Pinpoint the cell where the given text exists, returning its [x, y] midpoint coordinate. 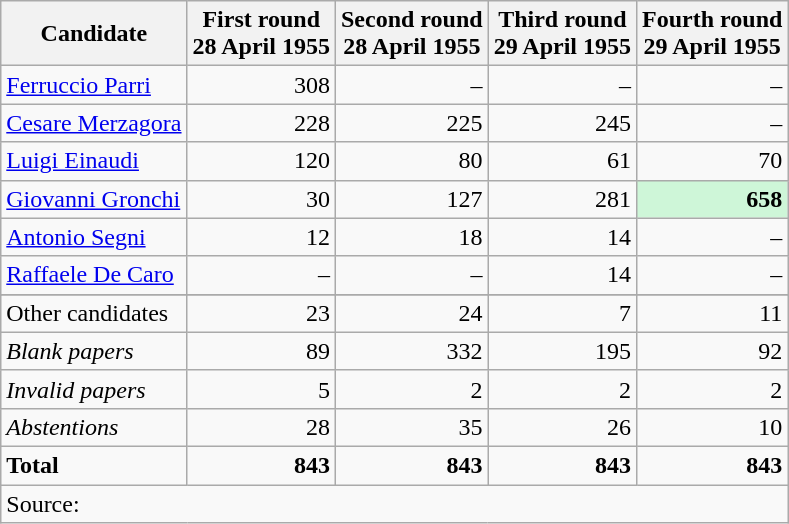
92 [712, 351]
658 [712, 199]
127 [412, 199]
89 [261, 351]
228 [261, 123]
332 [412, 351]
18 [412, 237]
26 [562, 427]
120 [261, 161]
Invalid papers [94, 389]
Fourth round29 April 1955 [712, 34]
7 [562, 313]
Third round29 April 1955 [562, 34]
70 [712, 161]
30 [261, 199]
10 [712, 427]
Total [94, 465]
Abstentions [94, 427]
Other candidates [94, 313]
Blank papers [94, 351]
11 [712, 313]
Giovanni Gronchi [94, 199]
225 [412, 123]
245 [562, 123]
28 [261, 427]
Candidate [94, 34]
Second round28 April 1955 [412, 34]
Luigi Einaudi [94, 161]
12 [261, 237]
35 [412, 427]
Cesare Merzagora [94, 123]
24 [412, 313]
Antonio Segni [94, 237]
308 [261, 85]
23 [261, 313]
5 [261, 389]
61 [562, 161]
281 [562, 199]
80 [412, 161]
Ferruccio Parri [94, 85]
195 [562, 351]
Source: [394, 503]
First round28 April 1955 [261, 34]
Raffaele De Caro [94, 275]
